Extract the [X, Y] coordinate from the center of the cell holding the provided text.  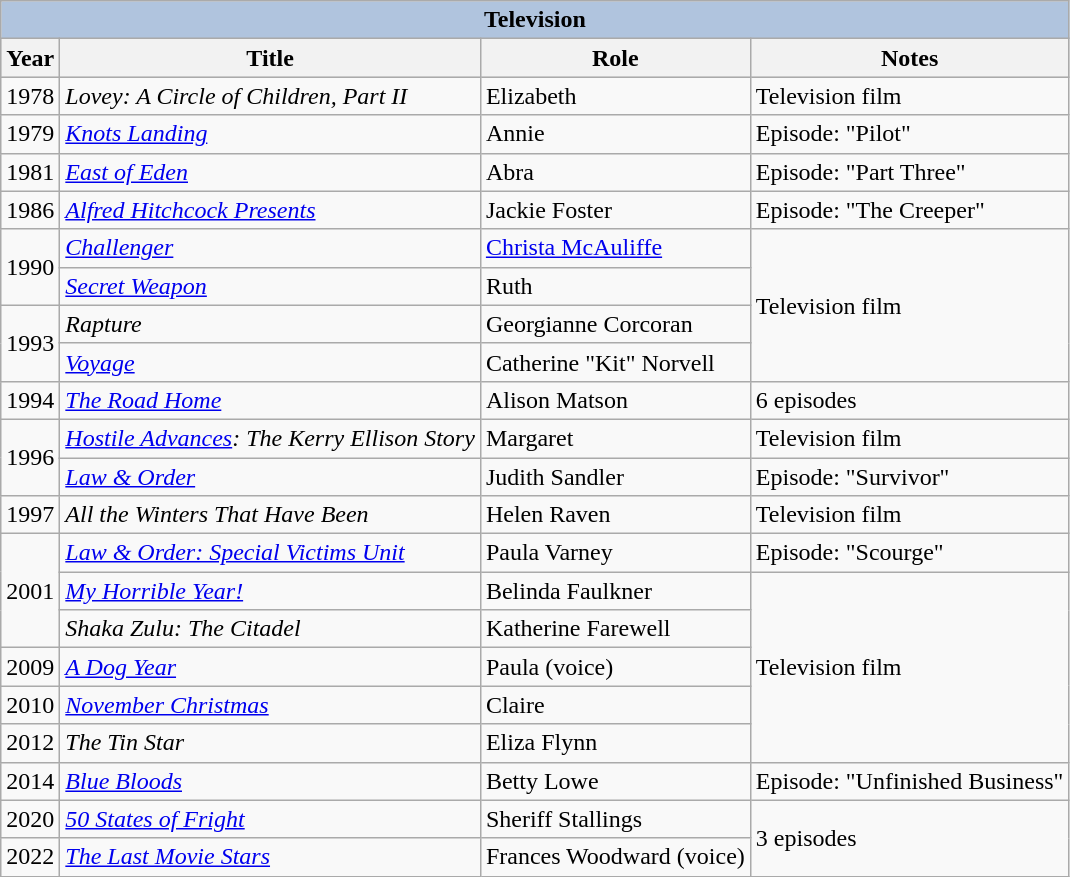
A Dog Year [270, 667]
Ruth [615, 286]
Abra [615, 172]
Alfred Hitchcock Presents [270, 210]
Knots Landing [270, 134]
November Christmas [270, 705]
Law & Order: Special Victims Unit [270, 553]
Law & Order [270, 477]
Blue Bloods [270, 781]
Sheriff Stallings [615, 819]
Voyage [270, 362]
Episode: "The Creeper" [910, 210]
1990 [30, 267]
Secret Weapon [270, 286]
Eliza Flynn [615, 743]
All the Winters That Have Been [270, 515]
2009 [30, 667]
The Tin Star [270, 743]
Annie [615, 134]
Year [30, 58]
2014 [30, 781]
Alison Matson [615, 400]
1986 [30, 210]
Episode: "Survivor" [910, 477]
1981 [30, 172]
1978 [30, 96]
Title [270, 58]
Frances Woodward (voice) [615, 857]
Georgianne Corcoran [615, 324]
Paula (voice) [615, 667]
Episode: "Scourge" [910, 553]
Rapture [270, 324]
Claire [615, 705]
East of Eden [270, 172]
Helen Raven [615, 515]
Paula Varney [615, 553]
Hostile Advances: The Kerry Ellison Story [270, 438]
Notes [910, 58]
1994 [30, 400]
Episode: "Part Three" [910, 172]
Role [615, 58]
Elizabeth [615, 96]
Belinda Faulkner [615, 591]
Jackie Foster [615, 210]
Betty Lowe [615, 781]
50 States of Fright [270, 819]
Lovey: A Circle of Children, Part II [270, 96]
Television [535, 20]
Judith Sandler [615, 477]
1993 [30, 343]
1997 [30, 515]
The Last Movie Stars [270, 857]
2022 [30, 857]
Catherine "Kit" Norvell [615, 362]
1979 [30, 134]
2010 [30, 705]
6 episodes [910, 400]
Challenger [270, 248]
2001 [30, 591]
Episode: "Pilot" [910, 134]
My Horrible Year! [270, 591]
2012 [30, 743]
2020 [30, 819]
Katherine Farewell [615, 629]
The Road Home [270, 400]
1996 [30, 457]
Christa McAuliffe [615, 248]
Margaret [615, 438]
3 episodes [910, 838]
Episode: "Unfinished Business" [910, 781]
Shaka Zulu: The Citadel [270, 629]
